Return (X, Y) of the center of cell containing provided text 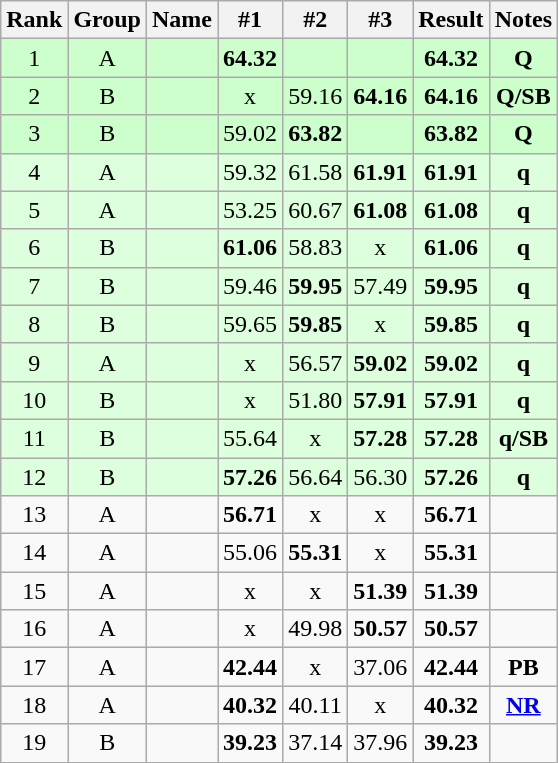
8 (34, 324)
12 (34, 477)
53.25 (250, 210)
2 (34, 96)
14 (34, 553)
57.49 (380, 286)
5 (34, 210)
56.57 (316, 362)
#2 (316, 20)
61.58 (316, 172)
58.83 (316, 248)
51.80 (316, 400)
11 (34, 438)
#1 (250, 20)
17 (34, 667)
9 (34, 362)
59.32 (250, 172)
59.65 (250, 324)
1 (34, 58)
55.64 (250, 438)
56.30 (380, 477)
60.67 (316, 210)
#3 (380, 20)
37.96 (380, 743)
59.46 (250, 286)
18 (34, 705)
Rank (34, 20)
Result (451, 20)
56.64 (316, 477)
15 (34, 591)
Group (108, 20)
13 (34, 515)
37.06 (380, 667)
49.98 (316, 629)
q/SB (523, 438)
19 (34, 743)
59.16 (316, 96)
4 (34, 172)
6 (34, 248)
Name (182, 20)
10 (34, 400)
16 (34, 629)
PB (523, 667)
37.14 (316, 743)
Q/SB (523, 96)
7 (34, 286)
40.11 (316, 705)
3 (34, 134)
Notes (523, 20)
55.06 (250, 553)
NR (523, 705)
